Locate the cell with the specified text and output its (x, y) center coordinate. 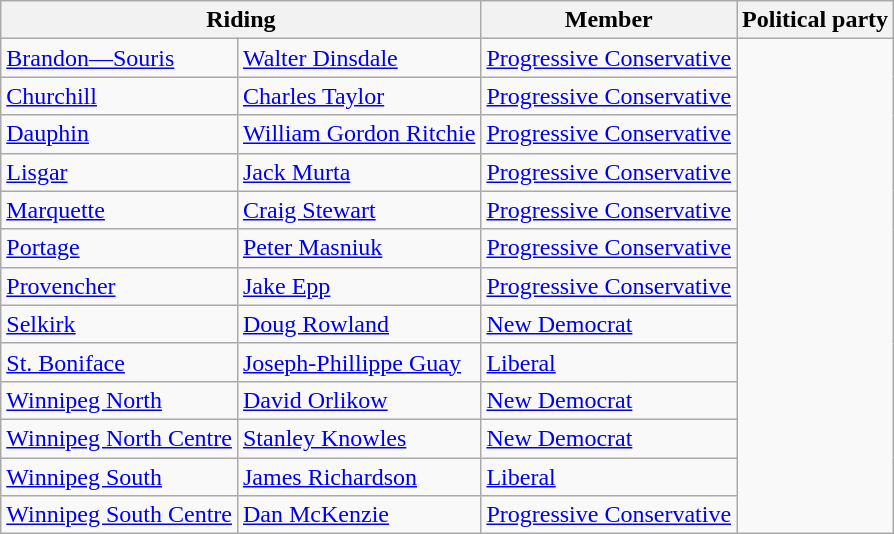
William Gordon Ritchie (358, 134)
James Richardson (358, 477)
Peter Masniuk (358, 248)
Provencher (120, 286)
Walter Dinsdale (358, 58)
Dan McKenzie (358, 515)
Jack Murta (358, 172)
Winnipeg South Centre (120, 515)
St. Boniface (120, 362)
Marquette (120, 210)
Charles Taylor (358, 96)
Member (609, 20)
Stanley Knowles (358, 438)
Jake Epp (358, 286)
Winnipeg South (120, 477)
Brandon—Souris (120, 58)
Winnipeg North (120, 400)
Dauphin (120, 134)
Riding (241, 20)
Joseph-Phillippe Guay (358, 362)
Lisgar (120, 172)
Selkirk (120, 324)
Churchill (120, 96)
Portage (120, 248)
Political party (816, 20)
Doug Rowland (358, 324)
Craig Stewart (358, 210)
David Orlikow (358, 400)
Winnipeg North Centre (120, 438)
